Capture the cell that displays the provided text and extract its (x, y) central coordinate. 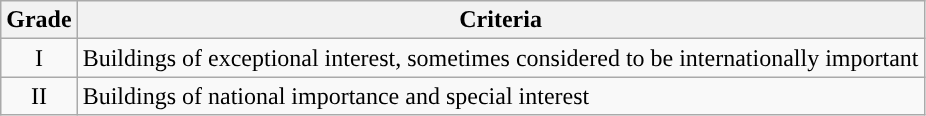
Grade (39, 20)
II (39, 96)
Criteria (500, 20)
I (39, 58)
Buildings of national importance and special interest (500, 96)
Buildings of exceptional interest, sometimes considered to be internationally important (500, 58)
